Return (x, y) of the center of cell containing provided text 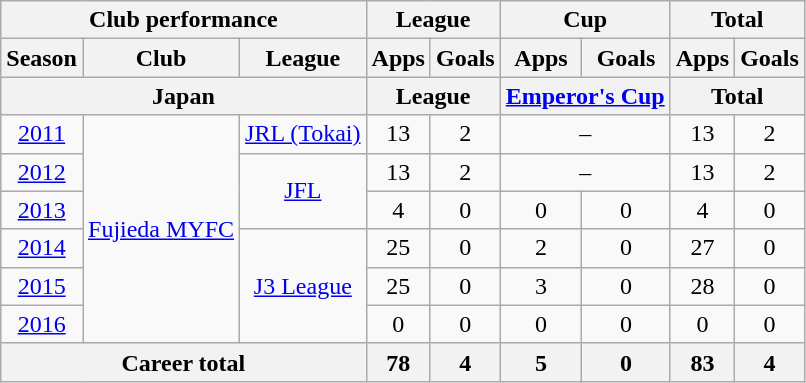
28 (702, 286)
JRL (Tokai) (303, 134)
2014 (42, 248)
Club performance (184, 20)
Season (42, 58)
Club (160, 58)
Career total (184, 362)
Cup (585, 20)
Emperor's Cup (585, 96)
Fujieda MYFC (160, 229)
Japan (184, 96)
2013 (42, 210)
5 (541, 362)
J3 League (303, 286)
78 (398, 362)
2016 (42, 324)
3 (541, 286)
83 (702, 362)
2011 (42, 134)
2012 (42, 172)
JFL (303, 191)
27 (702, 248)
2015 (42, 286)
